From the cell containing the given text, extract its center point as [X, Y] coordinate. 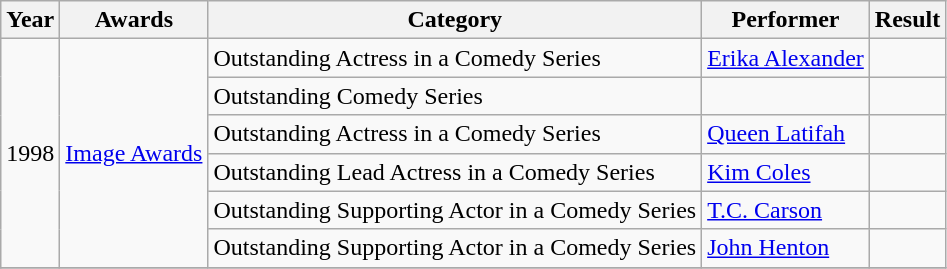
Queen Latifah [786, 134]
Year [30, 20]
Performer [786, 20]
Outstanding Lead Actress in a Comedy Series [455, 172]
Awards [134, 20]
Image Awards [134, 153]
T.C. Carson [786, 210]
John Henton [786, 248]
Result [907, 20]
Kim Coles [786, 172]
1998 [30, 153]
Category [455, 20]
Outstanding Comedy Series [455, 96]
Erika Alexander [786, 58]
